Return the [X, Y] coordinate for the center point of the cell that contains the specified text.  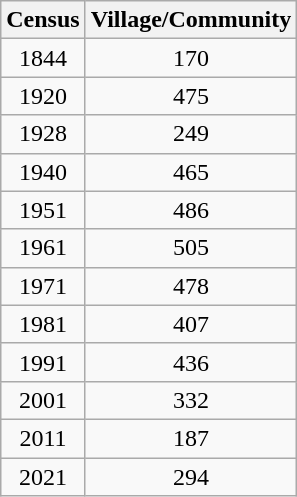
1991 [43, 362]
2011 [43, 438]
2001 [43, 400]
Village/Community [191, 20]
478 [191, 286]
170 [191, 58]
1971 [43, 286]
1920 [43, 96]
2021 [43, 477]
249 [191, 134]
1981 [43, 324]
505 [191, 248]
1844 [43, 58]
465 [191, 172]
332 [191, 400]
1951 [43, 210]
187 [191, 438]
Census [43, 20]
407 [191, 324]
486 [191, 210]
1940 [43, 172]
1961 [43, 248]
436 [191, 362]
294 [191, 477]
1928 [43, 134]
475 [191, 96]
